From the cell containing the given text, extract its center point as (x, y) coordinate. 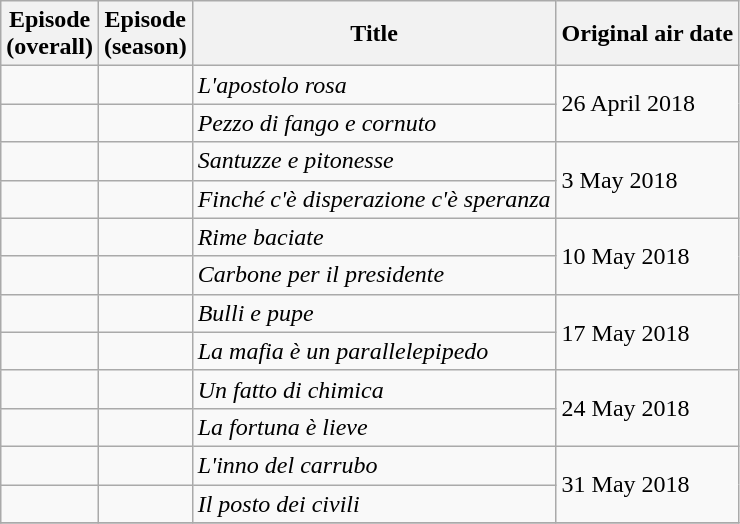
Finché c'è disperazione c'è speranza (374, 199)
Episode (season) (145, 34)
26 April 2018 (648, 104)
17 May 2018 (648, 332)
La fortuna è lieve (374, 427)
La mafia è un parallelepipedo (374, 351)
Episode (overall) (50, 34)
Il posto dei civili (374, 503)
Rime baciate (374, 237)
Un fatto di chimica (374, 389)
31 May 2018 (648, 484)
10 May 2018 (648, 256)
Carbone per il presidente (374, 275)
24 May 2018 (648, 408)
Original air date (648, 34)
3 May 2018 (648, 180)
Title (374, 34)
L'inno del carrubo (374, 465)
Santuzze e pitonesse (374, 161)
L'apostolo rosa (374, 85)
Pezzo di fango e cornuto (374, 123)
Bulli e pupe (374, 313)
